From the cell containing the given text, extract its center point as (x, y) coordinate. 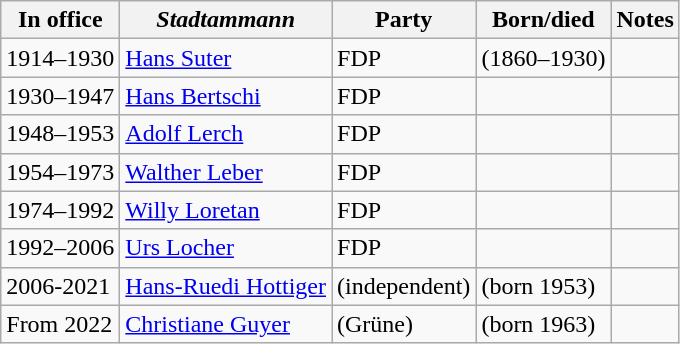
Christiane Guyer (226, 324)
Urs Locher (226, 248)
Notes (645, 20)
1914–1930 (60, 58)
1992–2006 (60, 248)
Hans-Ruedi Hottiger (226, 286)
From 2022 (60, 324)
(1860–1930) (544, 58)
Walther Leber (226, 172)
In office (60, 20)
1948–1953 (60, 134)
1974–1992 (60, 210)
(born 1953) (544, 286)
1954–1973 (60, 172)
Willy Loretan (226, 210)
Adolf Lerch (226, 134)
Hans Bertschi (226, 96)
Party (404, 20)
Stadtammann (226, 20)
(Grüne) (404, 324)
Hans Suter (226, 58)
Born/died (544, 20)
(independent) (404, 286)
(born 1963) (544, 324)
2006-2021 (60, 286)
1930–1947 (60, 96)
